Return (x, y) of the center of cell containing provided text 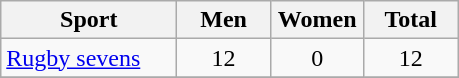
Total (411, 20)
Rugby sevens (89, 58)
Women (317, 20)
Men (224, 20)
0 (317, 58)
Sport (89, 20)
